Capture the cell that displays the provided text and extract its (x, y) central coordinate. 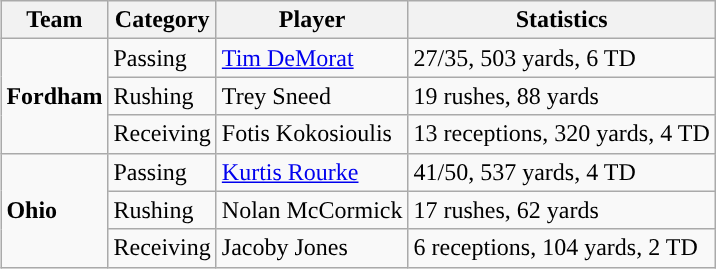
Statistics (562, 20)
19 rushes, 88 yards (562, 96)
13 receptions, 320 yards, 4 TD (562, 134)
Category (162, 20)
Fordham (54, 96)
Team (54, 20)
Jacoby Jones (312, 248)
41/50, 537 yards, 4 TD (562, 172)
6 receptions, 104 yards, 2 TD (562, 248)
Fotis Kokosioulis (312, 134)
Tim DeMorat (312, 58)
17 rushes, 62 yards (562, 210)
Ohio (54, 210)
Trey Sneed (312, 96)
27/35, 503 yards, 6 TD (562, 58)
Nolan McCormick (312, 210)
Player (312, 20)
Kurtis Rourke (312, 172)
